Provide the (x, y) coordinate of the cell's center where the given text is located.  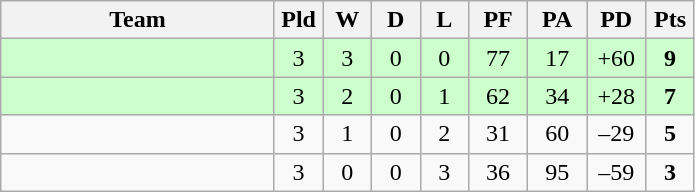
9 (670, 58)
W (348, 20)
31 (498, 134)
60 (558, 134)
Pld (298, 20)
95 (558, 172)
7 (670, 96)
+28 (616, 96)
–59 (616, 172)
5 (670, 134)
PA (558, 20)
–29 (616, 134)
62 (498, 96)
36 (498, 172)
PF (498, 20)
D (396, 20)
PD (616, 20)
Pts (670, 20)
77 (498, 58)
Team (138, 20)
17 (558, 58)
L (444, 20)
+60 (616, 58)
34 (558, 96)
